Determine the [X, Y] coordinate at the center of the cell enclosing the given text.  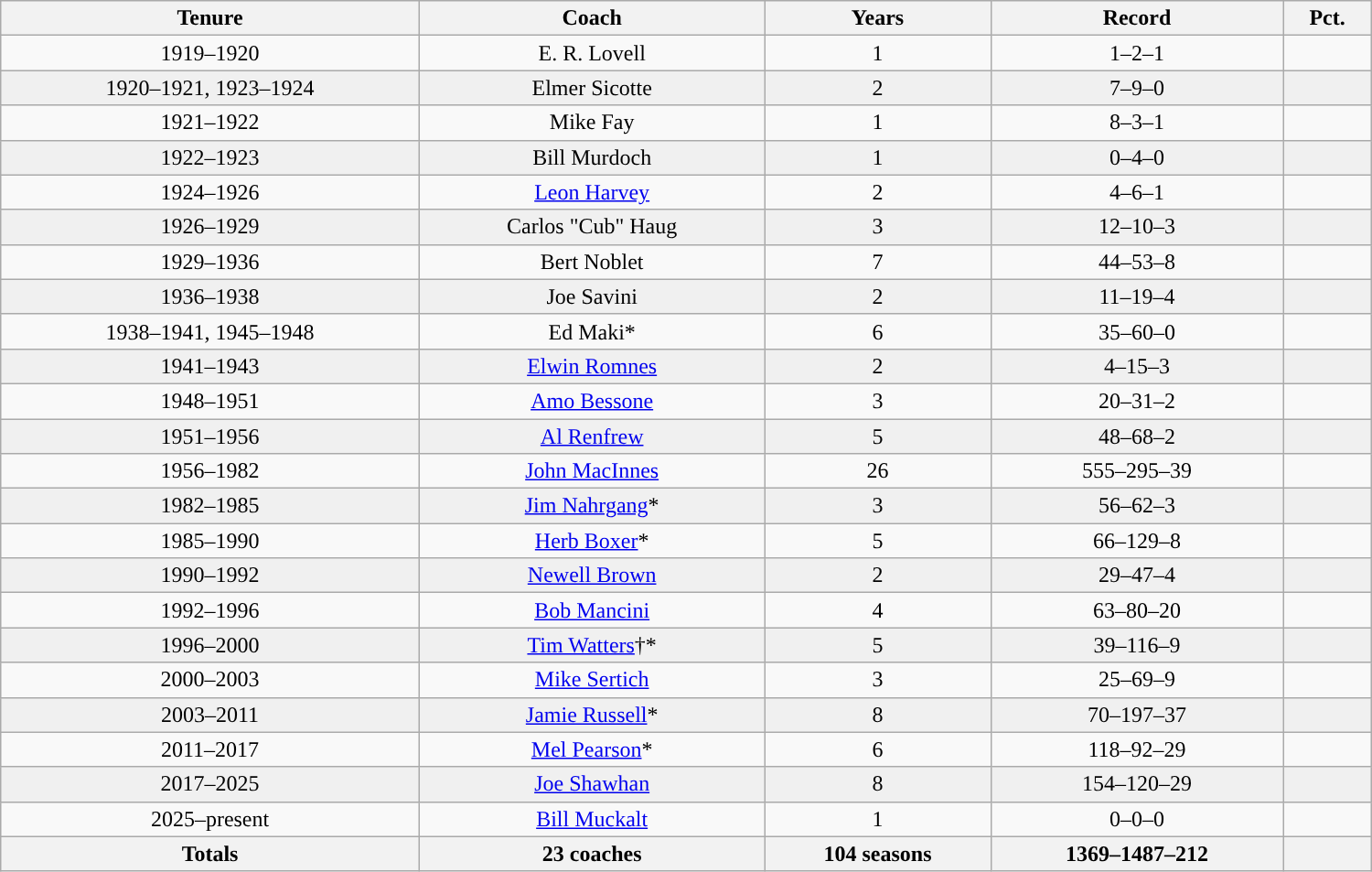
Totals [210, 854]
Newell Brown [592, 576]
2000–2003 [210, 680]
Bill Muckalt [592, 819]
Pct. [1327, 18]
7–9–0 [1137, 88]
56–62–3 [1137, 506]
1924–1926 [210, 192]
555–295–39 [1137, 471]
63–80–20 [1137, 610]
66–129–8 [1137, 541]
4 [878, 610]
2003–2011 [210, 715]
Coach [592, 18]
8–3–1 [1137, 123]
John MacInnes [592, 471]
35–60–0 [1137, 331]
Elmer Sicotte [592, 88]
4–15–3 [1137, 366]
Carlos "Cub" Haug [592, 227]
12–10–3 [1137, 227]
Amo Bessone [592, 401]
Mike Fay [592, 123]
Mel Pearson* [592, 749]
1922–1923 [210, 157]
1926–1929 [210, 227]
Ed Maki* [592, 331]
1992–1996 [210, 610]
Joe Savini [592, 296]
Tim Watters†* [592, 645]
1–2–1 [1137, 53]
1938–1941, 1945–1948 [210, 331]
0–0–0 [1137, 819]
Record [1137, 18]
1990–1992 [210, 576]
1982–1985 [210, 506]
Leon Harvey [592, 192]
118–92–29 [1137, 749]
7 [878, 262]
20–31–2 [1137, 401]
Jamie Russell* [592, 715]
1996–2000 [210, 645]
70–197–37 [1137, 715]
Bert Noblet [592, 262]
44–53–8 [1137, 262]
Elwin Romnes [592, 366]
1985–1990 [210, 541]
48–68–2 [1137, 436]
2017–2025 [210, 784]
Jim Nahrgang* [592, 506]
2025–present [210, 819]
1941–1943 [210, 366]
39–116–9 [1137, 645]
2011–2017 [210, 749]
Bob Mancini [592, 610]
1369–1487–212 [1137, 854]
29–47–4 [1137, 576]
25–69–9 [1137, 680]
Bill Murdoch [592, 157]
Tenure [210, 18]
Al Renfrew [592, 436]
1919–1920 [210, 53]
1921–1922 [210, 123]
1956–1982 [210, 471]
Joe Shawhan [592, 784]
0–4–0 [1137, 157]
4–6–1 [1137, 192]
1929–1936 [210, 262]
1920–1921, 1923–1924 [210, 88]
104 seasons [878, 854]
Years [878, 18]
23 coaches [592, 854]
1936–1938 [210, 296]
E. R. Lovell [592, 53]
Herb Boxer* [592, 541]
Mike Sertich [592, 680]
154–120–29 [1137, 784]
1948–1951 [210, 401]
26 [878, 471]
11–19–4 [1137, 296]
1951–1956 [210, 436]
